Locate the cell with the specified text and output its (X, Y) center coordinate. 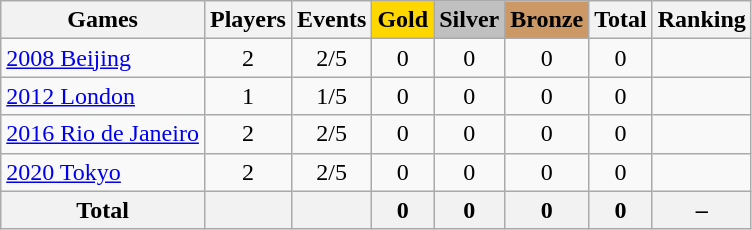
2012 London (103, 96)
Bronze (547, 20)
– (702, 210)
2008 Beijing (103, 58)
1 (248, 96)
Games (103, 20)
Events (331, 20)
2016 Rio de Janeiro (103, 134)
Players (248, 20)
Silver (470, 20)
1/5 (331, 96)
Gold (403, 20)
2020 Tokyo (103, 172)
Ranking (702, 20)
